Return [x, y] of the center of cell containing provided text 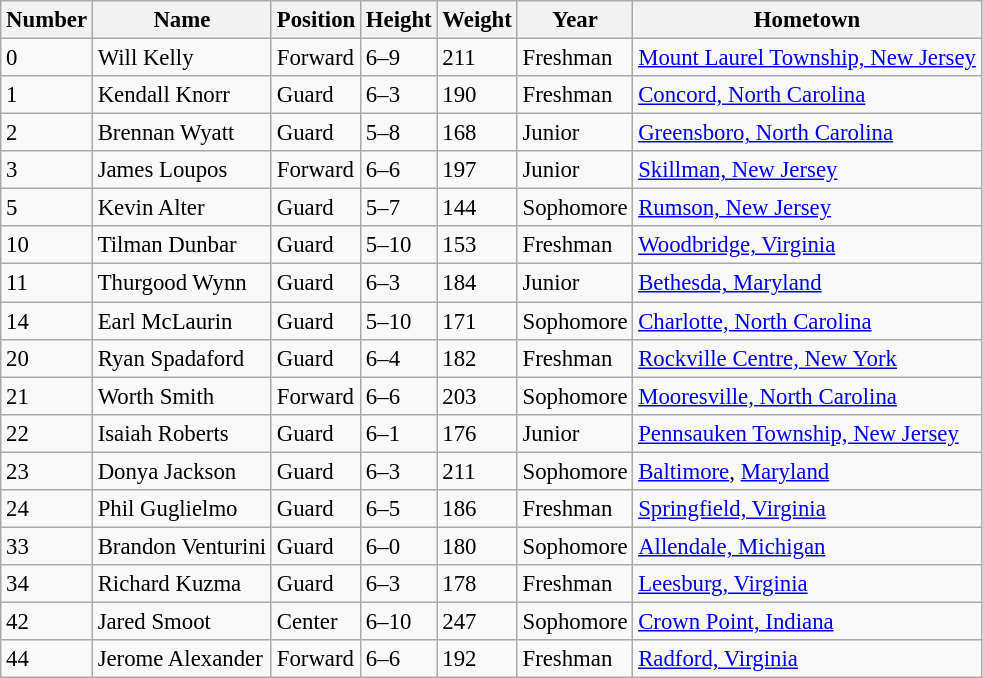
Hometown [807, 20]
10 [47, 245]
3 [47, 170]
186 [477, 509]
Leesburg, Virginia [807, 584]
Center [316, 621]
23 [47, 471]
Donya Jackson [182, 471]
190 [477, 95]
Greensboro, North Carolina [807, 133]
22 [47, 433]
Kendall Knorr [182, 95]
34 [47, 584]
Concord, North Carolina [807, 95]
192 [477, 659]
Jared Smoot [182, 621]
Isaiah Roberts [182, 433]
42 [47, 621]
11 [47, 283]
6–5 [399, 509]
Worth Smith [182, 396]
Name [182, 20]
6–10 [399, 621]
6–0 [399, 546]
Radford, Virginia [807, 659]
Will Kelly [182, 58]
153 [477, 245]
Mooresville, North Carolina [807, 396]
5–8 [399, 133]
Pennsauken Township, New Jersey [807, 433]
144 [477, 208]
Jerome Alexander [182, 659]
5–7 [399, 208]
2 [47, 133]
Weight [477, 20]
Kevin Alter [182, 208]
Rumson, New Jersey [807, 208]
1 [47, 95]
Number [47, 20]
5 [47, 208]
Crown Point, Indiana [807, 621]
Charlotte, North Carolina [807, 321]
0 [47, 58]
182 [477, 358]
171 [477, 321]
21 [47, 396]
14 [47, 321]
Year [575, 20]
Springfield, Virginia [807, 509]
Baltimore, Maryland [807, 471]
178 [477, 584]
Tilman Dunbar [182, 245]
Bethesda, Maryland [807, 283]
Brennan Wyatt [182, 133]
20 [47, 358]
197 [477, 170]
176 [477, 433]
184 [477, 283]
44 [47, 659]
Skillman, New Jersey [807, 170]
33 [47, 546]
Ryan Spadaford [182, 358]
203 [477, 396]
Richard Kuzma [182, 584]
6–1 [399, 433]
Phil Guglielmo [182, 509]
Brandon Venturini [182, 546]
Rockville Centre, New York [807, 358]
Woodbridge, Virginia [807, 245]
Earl McLaurin [182, 321]
168 [477, 133]
Allendale, Michigan [807, 546]
James Loupos [182, 170]
Position [316, 20]
6–4 [399, 358]
6–9 [399, 58]
24 [47, 509]
Thurgood Wynn [182, 283]
247 [477, 621]
180 [477, 546]
Mount Laurel Township, New Jersey [807, 58]
Height [399, 20]
